Scan for the cell matching the given text and deliver its (x, y) coordinate at center. 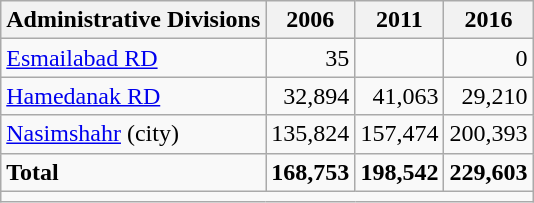
198,542 (400, 172)
32,894 (310, 96)
Administrative Divisions (134, 20)
168,753 (310, 172)
157,474 (400, 134)
229,603 (488, 172)
2016 (488, 20)
200,393 (488, 134)
35 (310, 58)
Hamedanak RD (134, 96)
Esmailabad RD (134, 58)
41,063 (400, 96)
2011 (400, 20)
29,210 (488, 96)
Nasimshahr (city) (134, 134)
135,824 (310, 134)
0 (488, 58)
2006 (310, 20)
Total (134, 172)
